Extract the [X, Y] coordinate from the center of the cell holding the provided text.  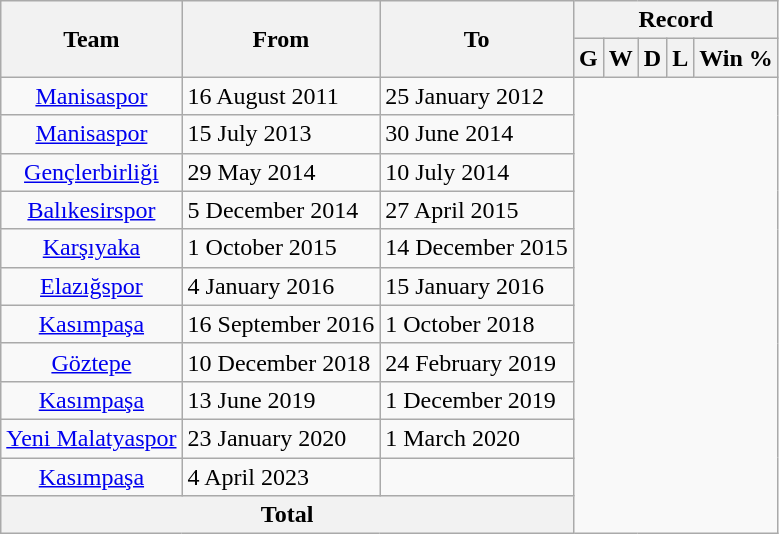
Total [288, 515]
1 October 2018 [477, 324]
W [620, 58]
Karşıyaka [92, 248]
G [588, 58]
13 June 2019 [281, 400]
10 December 2018 [281, 362]
16 September 2016 [281, 324]
Elazığspor [92, 286]
25 January 2012 [477, 96]
Team [92, 39]
15 January 2016 [477, 286]
24 February 2019 [477, 362]
4 January 2016 [281, 286]
Balıkesirspor [92, 210]
27 April 2015 [477, 210]
1 October 2015 [281, 248]
L [680, 58]
16 August 2011 [281, 96]
Gençlerbirliği [92, 172]
10 July 2014 [477, 172]
15 July 2013 [281, 134]
4 April 2023 [281, 477]
30 June 2014 [477, 134]
To [477, 39]
Win % [736, 58]
1 March 2020 [477, 438]
29 May 2014 [281, 172]
Record [676, 20]
5 December 2014 [281, 210]
23 January 2020 [281, 438]
Yeni Malatyaspor [92, 438]
1 December 2019 [477, 400]
From [281, 39]
Göztepe [92, 362]
D [652, 58]
14 December 2015 [477, 248]
